Capture the cell that displays the provided text and extract its (X, Y) central coordinate. 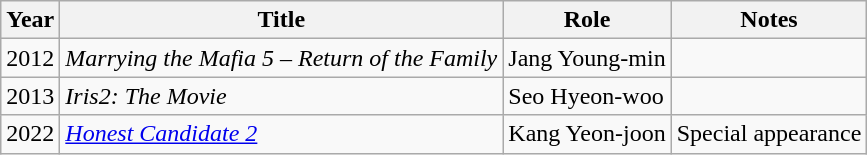
Notes (769, 20)
2013 (30, 96)
Marrying the Mafia 5 – Return of the Family (282, 58)
2022 (30, 134)
2012 (30, 58)
Seo Hyeon-woo (587, 96)
Year (30, 20)
Role (587, 20)
Title (282, 20)
Special appearance (769, 134)
Honest Candidate 2 (282, 134)
Iris2: The Movie (282, 96)
Jang Young-min (587, 58)
Kang Yeon-joon (587, 134)
